Search for the cell housing the specified text and yield its [X, Y] center coordinate. 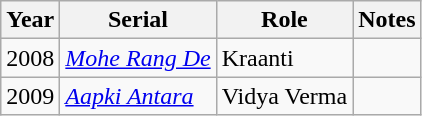
Vidya Verma [284, 96]
Kraanti [284, 58]
Role [284, 20]
Notes [387, 20]
Year [30, 20]
Mohe Rang De [138, 58]
Aapki Antara [138, 96]
2009 [30, 96]
Serial [138, 20]
2008 [30, 58]
